Return [X, Y] of the center of cell containing provided text 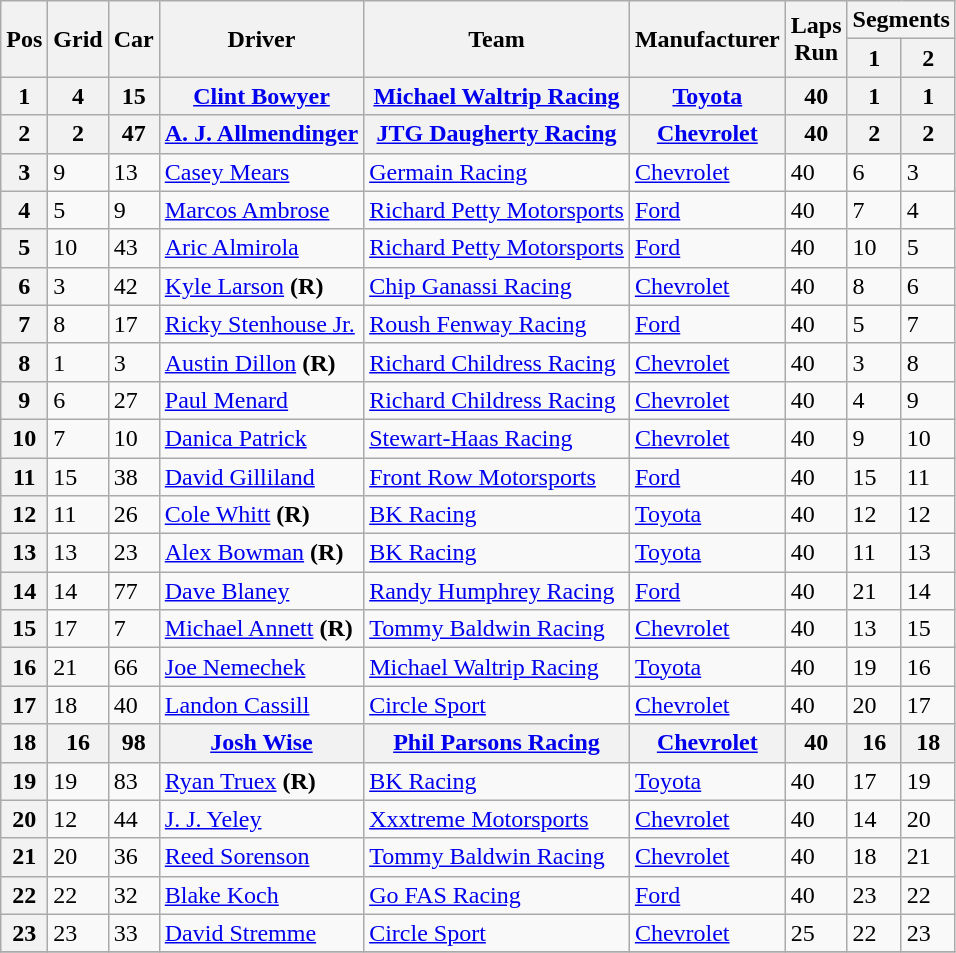
25 [816, 933]
33 [134, 933]
Marcos Ambrose [261, 210]
Clint Bowyer [261, 96]
32 [134, 895]
Chip Ganassi Racing [497, 286]
Car [134, 39]
Alex Bowman (R) [261, 553]
A. J. Allmendinger [261, 134]
Ryan Truex (R) [261, 781]
Reed Sorenson [261, 857]
Austin Dillon (R) [261, 362]
J. J. Yeley [261, 819]
38 [134, 477]
Germain Racing [497, 172]
98 [134, 743]
JTG Daugherty Racing [497, 134]
44 [134, 819]
27 [134, 400]
Casey Mears [261, 172]
Aric Almirola [261, 248]
Stewart-Haas Racing [497, 438]
26 [134, 515]
36 [134, 857]
LapsRun [816, 39]
Michael Annett (R) [261, 629]
Landon Cassill [261, 705]
Team [497, 39]
Front Row Motorsports [497, 477]
Driver [261, 39]
Danica Patrick [261, 438]
Randy Humphrey Racing [497, 591]
Blake Koch [261, 895]
Go FAS Racing [497, 895]
83 [134, 781]
Grid [78, 39]
Josh Wise [261, 743]
47 [134, 134]
Paul Menard [261, 400]
77 [134, 591]
42 [134, 286]
Ricky Stenhouse Jr. [261, 324]
David Stremme [261, 933]
Kyle Larson (R) [261, 286]
Joe Nemechek [261, 667]
66 [134, 667]
David Gilliland [261, 477]
Roush Fenway Racing [497, 324]
Dave Blaney [261, 591]
Phil Parsons Racing [497, 743]
Xxxtreme Motorsports [497, 819]
Pos [24, 39]
Cole Whitt (R) [261, 515]
Segments [901, 20]
Manufacturer [707, 39]
43 [134, 248]
